Output the [X, Y] coordinate of the center of the cell containing the given text.  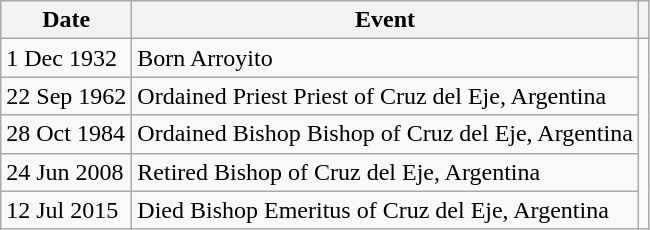
28 Oct 1984 [66, 134]
Event [386, 20]
Ordained Bishop Bishop of Cruz del Eje, Argentina [386, 134]
Retired Bishop of Cruz del Eje, Argentina [386, 172]
12 Jul 2015 [66, 210]
22 Sep 1962 [66, 96]
Born Arroyito [386, 58]
Date [66, 20]
Ordained Priest Priest of Cruz del Eje, Argentina [386, 96]
24 Jun 2008 [66, 172]
1 Dec 1932 [66, 58]
Died Bishop Emeritus of Cruz del Eje, Argentina [386, 210]
